Extract the [x, y] coordinate from the center of the cell holding the provided text.  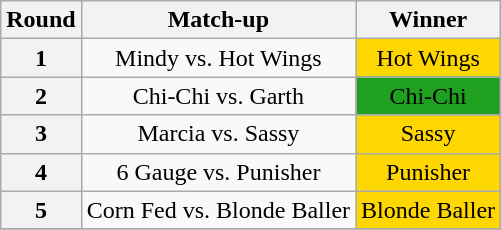
Round [41, 20]
Winner [428, 20]
5 [41, 210]
Corn Fed vs. Blonde Baller [218, 210]
Blonde Baller [428, 210]
6 Gauge vs. Punisher [218, 172]
Marcia vs. Sassy [218, 134]
4 [41, 172]
Punisher [428, 172]
Chi-Chi [428, 96]
1 [41, 58]
Hot Wings [428, 58]
Match-up [218, 20]
3 [41, 134]
Chi-Chi vs. Garth [218, 96]
Sassy [428, 134]
Mindy vs. Hot Wings [218, 58]
2 [41, 96]
